Detect which cell encompasses the target text, then output its [X, Y] center coordinate. 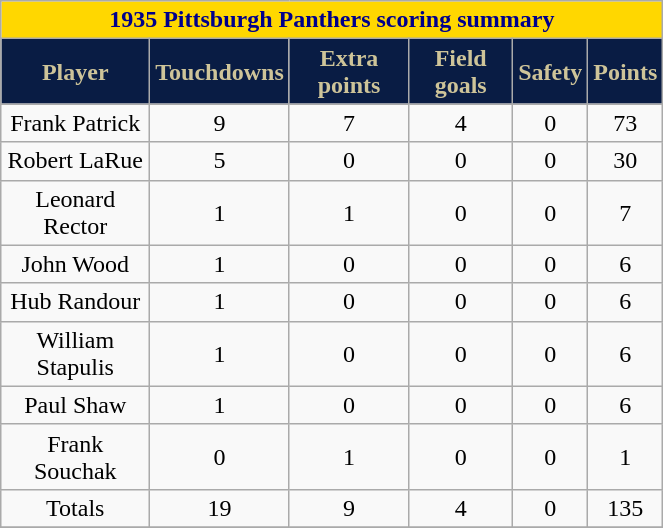
73 [626, 123]
John Wood [76, 264]
Safety [550, 72]
Touchdowns [220, 72]
Frank Patrick [76, 123]
30 [626, 161]
19 [220, 508]
Paul Shaw [76, 405]
135 [626, 508]
Points [626, 72]
1935 Pittsburgh Panthers scoring summary [332, 20]
Extra points [348, 72]
Player [76, 72]
Field goals [461, 72]
William Stapulis [76, 354]
Totals [76, 508]
Hub Randour [76, 302]
Robert LaRue [76, 161]
Frank Souchak [76, 456]
Leonard Rector [76, 212]
5 [220, 161]
